For the text-containing cell, return its midpoint in [x, y] coordinate format. 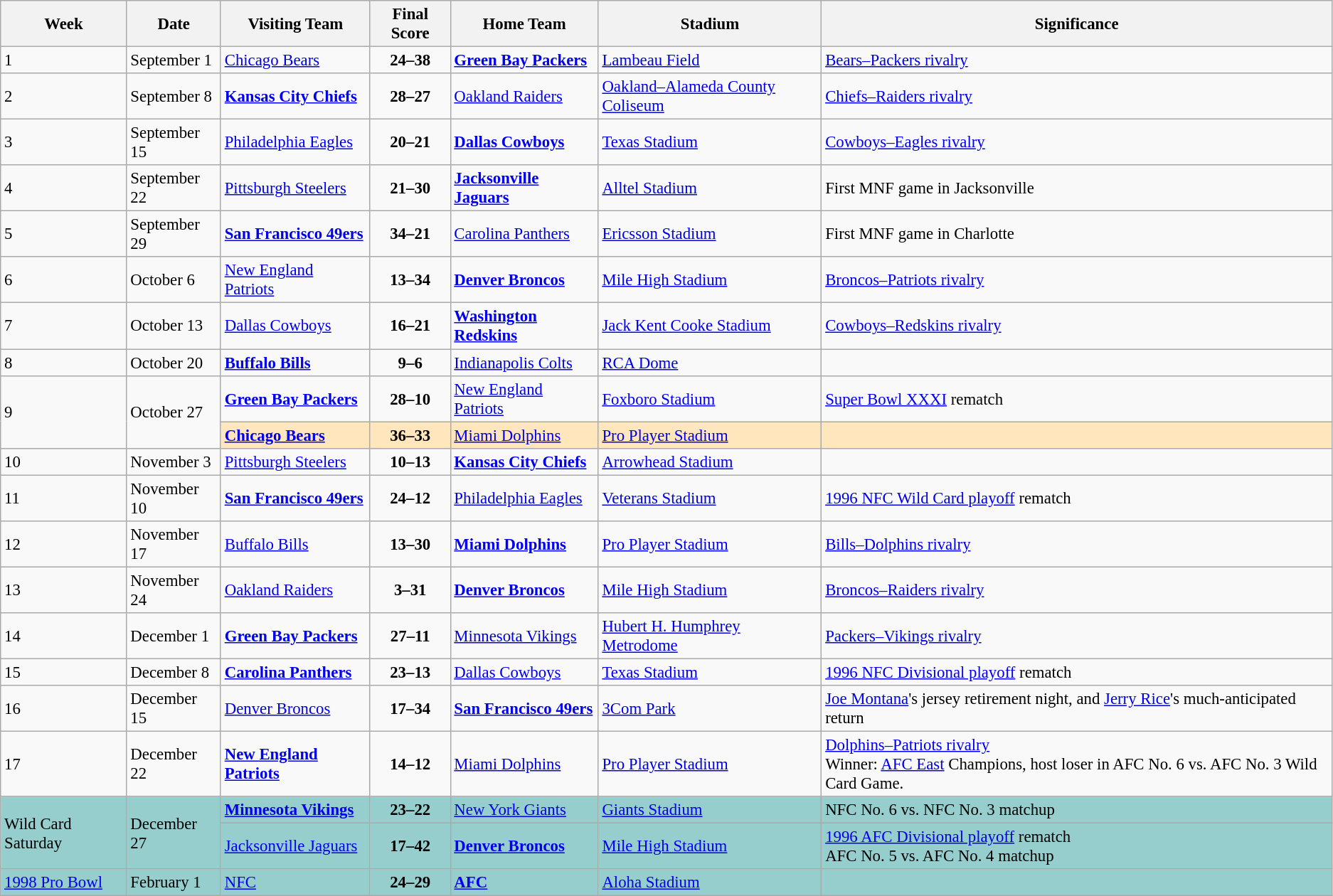
9–6 [410, 363]
Foxboro Stadium [710, 398]
Week [64, 24]
Stadium [710, 24]
28–10 [410, 398]
October 13 [174, 326]
7 [64, 326]
October 20 [174, 363]
December 1 [174, 636]
24–12 [410, 498]
NFC [295, 882]
Hubert H. Humphrey Metrodome [710, 636]
November 10 [174, 498]
20–21 [410, 142]
1996 AFC Divisional playoff rematchAFC No. 5 vs. AFC No. 4 matchup [1077, 846]
27–11 [410, 636]
First MNF game in Charlotte [1077, 235]
Giants Stadium [710, 810]
17 [64, 764]
Dolphins–Patriots rivalryWinner: AFC East Champions, host loser in AFC No. 6 vs. AFC No. 3 Wild Card Game. [1077, 764]
9 [64, 412]
Broncos–Patriots rivalry [1077, 280]
NFC No. 6 vs. NFC No. 3 matchup [1077, 810]
RCA Dome [710, 363]
Jack Kent Cooke Stadium [710, 326]
Visiting Team [295, 24]
23–22 [410, 810]
Bills–Dolphins rivalry [1077, 545]
First MNF game in Jacksonville [1077, 188]
Date [174, 24]
Final Score [410, 24]
December 27 [174, 833]
3Com Park [710, 708]
12 [64, 545]
September 22 [174, 188]
10–13 [410, 462]
AFC [524, 882]
Aloha Stadium [710, 882]
December 15 [174, 708]
1998 Pro Bowl [64, 882]
November 24 [174, 590]
6 [64, 280]
December 22 [174, 764]
Washington Redskins [524, 326]
Significance [1077, 24]
2 [64, 97]
September 15 [174, 142]
Chiefs–Raiders rivalry [1077, 97]
4 [64, 188]
10 [64, 462]
Ericsson Stadium [710, 235]
Arrowhead Stadium [710, 462]
5 [64, 235]
New York Giants [524, 810]
September 29 [174, 235]
36–33 [410, 435]
1 [64, 60]
Cowboys–Eagles rivalry [1077, 142]
December 8 [174, 672]
September 8 [174, 97]
Joe Montana's jersey retirement night, and Jerry Rice's much-anticipated return [1077, 708]
September 1 [174, 60]
November 3 [174, 462]
16 [64, 708]
Oakland–Alameda County Coliseum [710, 97]
3 [64, 142]
Cowboys–Redskins rivalry [1077, 326]
October 27 [174, 412]
13–34 [410, 280]
3–31 [410, 590]
Lambeau Field [710, 60]
16–21 [410, 326]
Super Bowl XXXI rematch [1077, 398]
February 1 [174, 882]
Broncos–Raiders rivalry [1077, 590]
15 [64, 672]
21–30 [410, 188]
October 6 [174, 280]
17–42 [410, 846]
11 [64, 498]
17–34 [410, 708]
1996 NFC Wild Card playoff rematch [1077, 498]
13 [64, 590]
Indianapolis Colts [524, 363]
8 [64, 363]
Bears–Packers rivalry [1077, 60]
24–29 [410, 882]
28–27 [410, 97]
Wild Card Saturday [64, 833]
13–30 [410, 545]
14–12 [410, 764]
Veterans Stadium [710, 498]
Home Team [524, 24]
24–38 [410, 60]
14 [64, 636]
Packers–Vikings rivalry [1077, 636]
1996 NFC Divisional playoff rematch [1077, 672]
November 17 [174, 545]
23–13 [410, 672]
Alltel Stadium [710, 188]
34–21 [410, 235]
